Capture the cell that displays the provided text and extract its (X, Y) central coordinate. 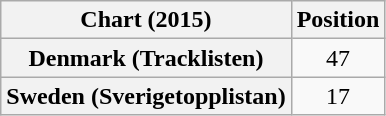
Denmark (Tracklisten) (146, 58)
Chart (2015) (146, 20)
Position (338, 20)
Sweden (Sverigetopplistan) (146, 96)
47 (338, 58)
17 (338, 96)
